Locate the cell with the specified text and output its (x, y) center coordinate. 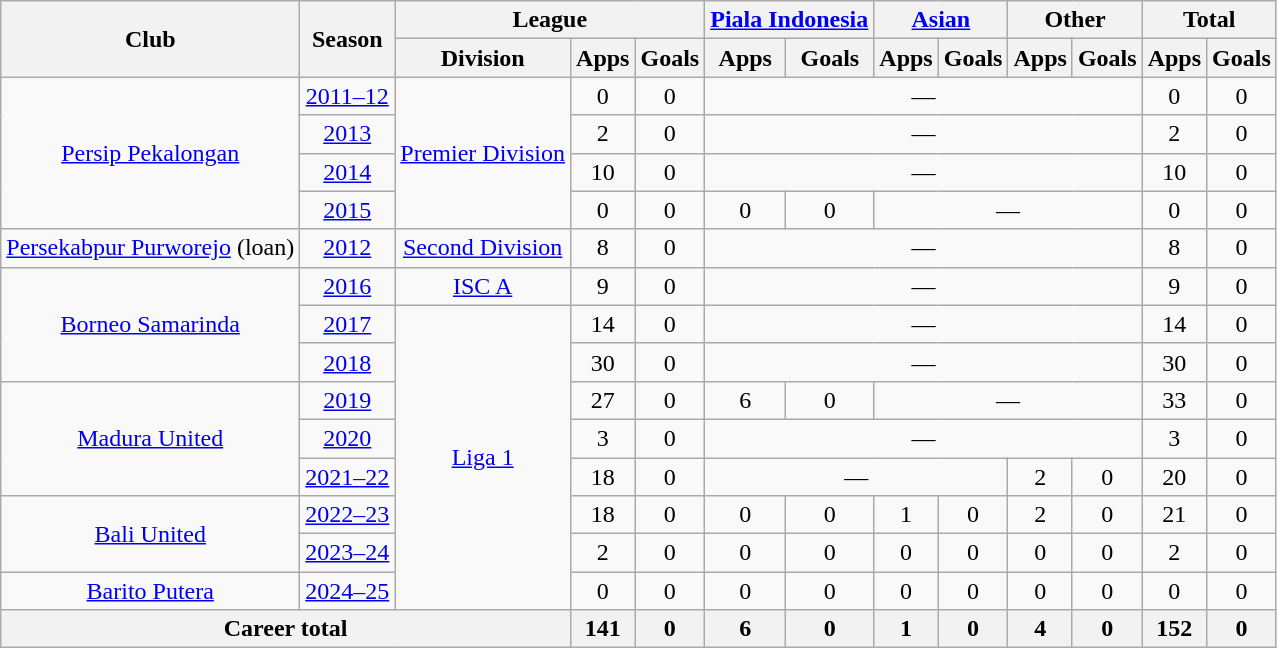
Total (1209, 20)
2024–25 (348, 591)
Club (150, 39)
21 (1174, 515)
27 (603, 400)
2011–12 (348, 96)
Bali United (150, 534)
Liga 1 (483, 457)
League (550, 20)
Division (483, 58)
2012 (348, 248)
2016 (348, 286)
Barito Putera (150, 591)
2018 (348, 362)
2023–24 (348, 553)
2014 (348, 172)
2022–23 (348, 515)
Second Division (483, 248)
152 (1174, 629)
Persekabpur Purworejo (loan) (150, 248)
33 (1174, 400)
4 (1040, 629)
2019 (348, 400)
141 (603, 629)
Premier Division (483, 153)
20 (1174, 477)
2013 (348, 134)
2021–22 (348, 477)
2017 (348, 324)
2020 (348, 438)
Other (1075, 20)
Persip Pekalongan (150, 153)
Career total (286, 629)
Season (348, 39)
Borneo Samarinda (150, 324)
ISC A (483, 286)
Asian (941, 20)
Piala Indonesia (790, 20)
Madura United (150, 438)
2015 (348, 210)
